For the text-containing cell, return its midpoint in (X, Y) coordinate format. 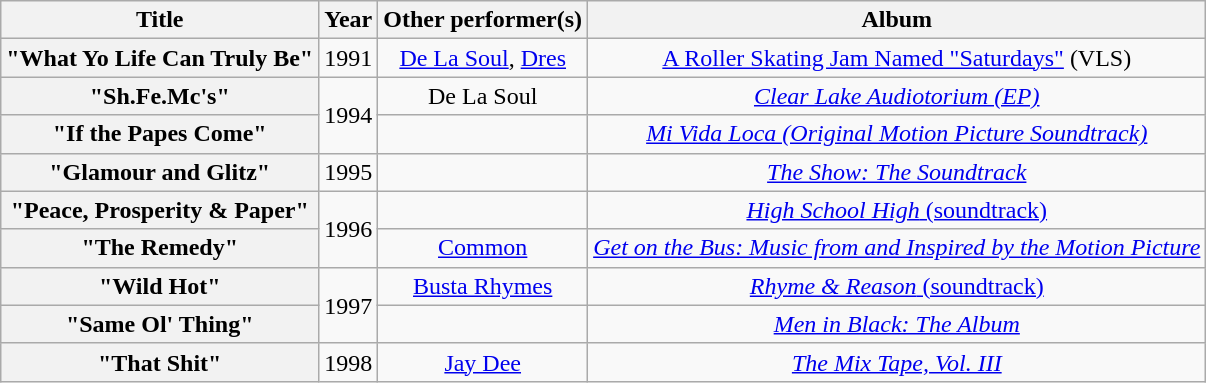
1994 (348, 115)
"The Remedy" (160, 248)
De La Soul (483, 96)
The Show: The Soundtrack (897, 172)
Jay Dee (483, 362)
1995 (348, 172)
"That Shit" (160, 362)
Get on the Bus: Music from and Inspired by the Motion Picture (897, 248)
Clear Lake Audiotorium (EP) (897, 96)
A Roller Skating Jam Named "Saturdays" (VLS) (897, 58)
"Peace, Prosperity & Paper" (160, 210)
Men in Black: The Album (897, 324)
Mi Vida Loca (Original Motion Picture Soundtrack) (897, 134)
1996 (348, 229)
1991 (348, 58)
"Same Ol' Thing" (160, 324)
The Mix Tape, Vol. III (897, 362)
Year (348, 20)
Rhyme & Reason (soundtrack) (897, 286)
Album (897, 20)
De La Soul, Dres (483, 58)
High School High (soundtrack) (897, 210)
Title (160, 20)
"What Yo Life Can Truly Be" (160, 58)
Common (483, 248)
Busta Rhymes (483, 286)
1997 (348, 305)
"Sh.Fe.Mc's" (160, 96)
"Glamour and Glitz" (160, 172)
"Wild Hot" (160, 286)
1998 (348, 362)
"If the Papes Come" (160, 134)
Other performer(s) (483, 20)
